Output the (X, Y) coordinate of the center of the cell containing the given text.  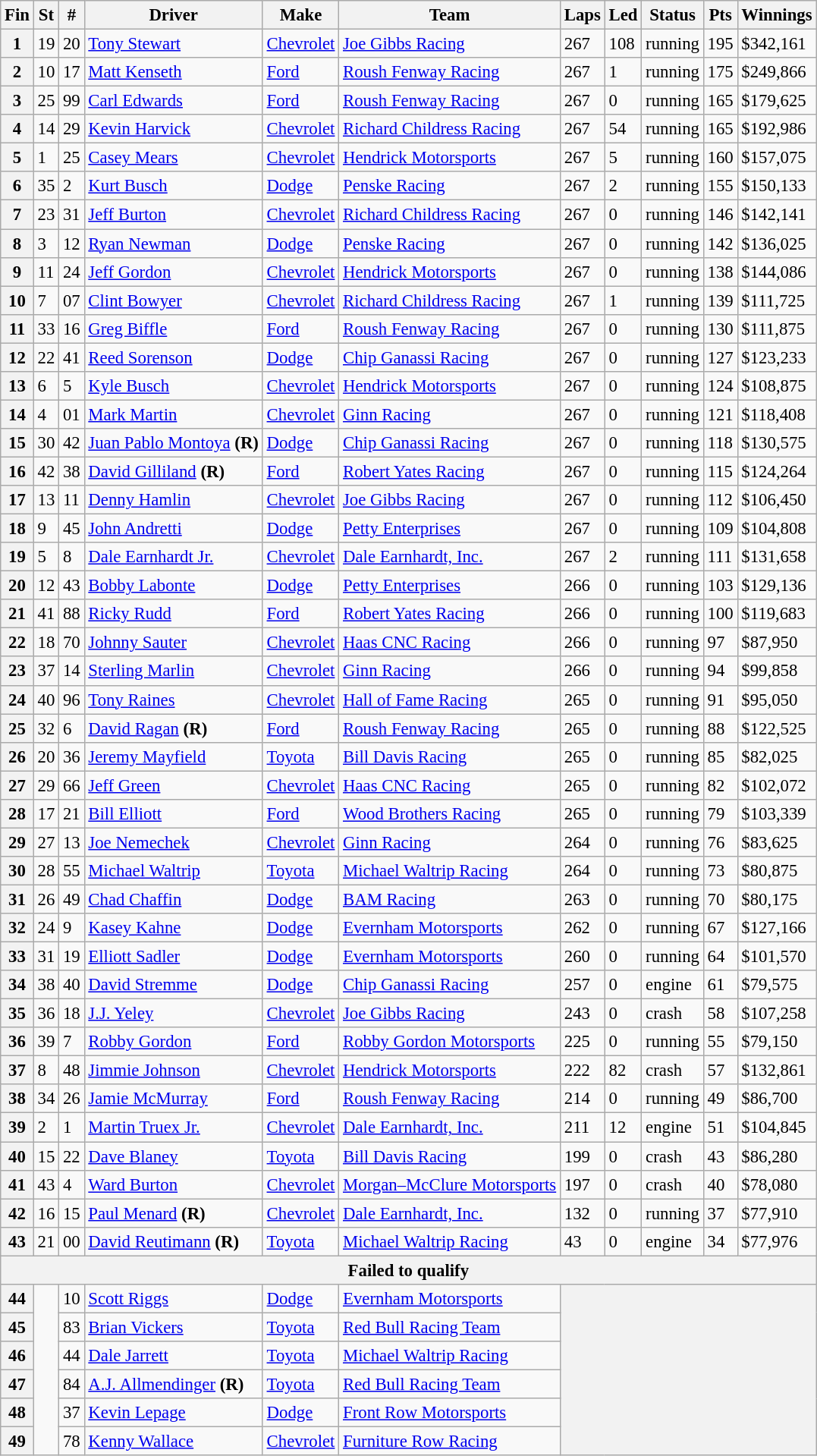
$77,976 (777, 1241)
Jeremy Mayfield (173, 756)
Team (450, 15)
61 (721, 985)
$79,575 (777, 985)
73 (721, 871)
58 (721, 1014)
Jeff Burton (173, 215)
01 (71, 414)
$122,525 (777, 728)
155 (721, 186)
67 (721, 928)
Tony Stewart (173, 44)
109 (721, 529)
$87,950 (777, 643)
Brian Vickers (173, 1327)
127 (721, 357)
54 (624, 129)
St (46, 15)
260 (583, 957)
$144,086 (777, 272)
$157,075 (777, 158)
$124,264 (777, 471)
160 (721, 158)
139 (721, 300)
Kevin Lepage (173, 1413)
Furniture Row Racing (450, 1442)
Matt Kenseth (173, 72)
$111,725 (777, 300)
$104,845 (777, 1127)
Michael Waltrip (173, 871)
78 (71, 1442)
Greg Biffle (173, 329)
103 (721, 586)
David Reutimann (R) (173, 1241)
175 (721, 72)
$95,050 (777, 700)
257 (583, 985)
76 (721, 842)
Jimmie Johnson (173, 1071)
David Ragan (R) (173, 728)
Joe Nemechek (173, 842)
Front Row Motorsports (450, 1413)
$118,408 (777, 414)
Casey Mears (173, 158)
# (71, 15)
Morgan–McClure Motorsports (450, 1184)
John Andretti (173, 529)
64 (721, 957)
$119,683 (777, 614)
130 (721, 329)
66 (71, 785)
94 (721, 671)
108 (624, 44)
Sterling Marlin (173, 671)
263 (583, 899)
214 (583, 1099)
199 (583, 1156)
David Stremme (173, 985)
Driver (173, 15)
$127,166 (777, 928)
$102,072 (777, 785)
46 (17, 1356)
Dale Earnhardt Jr. (173, 557)
85 (721, 756)
Failed to qualify (408, 1270)
Jamie McMurray (173, 1099)
222 (583, 1071)
Pts (721, 15)
Mark Martin (173, 414)
$192,986 (777, 129)
$129,136 (777, 586)
$101,570 (777, 957)
Led (624, 15)
$80,875 (777, 871)
David Gilliland (R) (173, 471)
Kyle Busch (173, 386)
262 (583, 928)
Juan Pablo Montoya (R) (173, 443)
243 (583, 1014)
$131,658 (777, 557)
121 (721, 414)
138 (721, 272)
51 (721, 1127)
$77,910 (777, 1213)
Jeff Gordon (173, 272)
Status (672, 15)
$130,575 (777, 443)
Denny Hamlin (173, 500)
Kevin Harvick (173, 129)
Carl Edwards (173, 101)
Scott Riggs (173, 1299)
$136,025 (777, 244)
Tony Raines (173, 700)
Chad Chaffin (173, 899)
Ricky Rudd (173, 614)
$111,875 (777, 329)
Bobby Labonte (173, 586)
$142,141 (777, 215)
211 (583, 1127)
Paul Menard (R) (173, 1213)
83 (71, 1327)
Make (300, 15)
$104,808 (777, 529)
$107,258 (777, 1014)
$132,861 (777, 1071)
91 (721, 700)
97 (721, 643)
J.J. Yeley (173, 1014)
47 (17, 1384)
Kasey Kahne (173, 928)
Jeff Green (173, 785)
Johnny Sauter (173, 643)
Dave Blaney (173, 1156)
$82,025 (777, 756)
96 (71, 700)
07 (71, 300)
00 (71, 1241)
$86,280 (777, 1156)
$150,133 (777, 186)
$86,700 (777, 1099)
Elliott Sadler (173, 957)
225 (583, 1042)
BAM Racing (450, 899)
111 (721, 557)
$99,858 (777, 671)
Laps (583, 15)
Robby Gordon (173, 1042)
Wood Brothers Racing (450, 814)
Bill Elliott (173, 814)
118 (721, 443)
79 (721, 814)
84 (71, 1384)
$249,866 (777, 72)
146 (721, 215)
Kenny Wallace (173, 1442)
$80,175 (777, 899)
$79,150 (777, 1042)
Hall of Fame Racing (450, 700)
197 (583, 1184)
Ward Burton (173, 1184)
Dale Jarrett (173, 1356)
$179,625 (777, 101)
132 (583, 1213)
57 (721, 1071)
112 (721, 500)
Reed Sorenson (173, 357)
$123,233 (777, 357)
195 (721, 44)
Clint Bowyer (173, 300)
100 (721, 614)
$108,875 (777, 386)
$106,450 (777, 500)
124 (721, 386)
Fin (17, 15)
$83,625 (777, 842)
99 (71, 101)
$103,339 (777, 814)
Ryan Newman (173, 244)
$78,080 (777, 1184)
142 (721, 244)
Martin Truex Jr. (173, 1127)
Robby Gordon Motorsports (450, 1042)
115 (721, 471)
A.J. Allmendinger (R) (173, 1384)
$342,161 (777, 44)
Winnings (777, 15)
Kurt Busch (173, 186)
